Pinpoint the cell where the given text exists, returning its [x, y] midpoint coordinate. 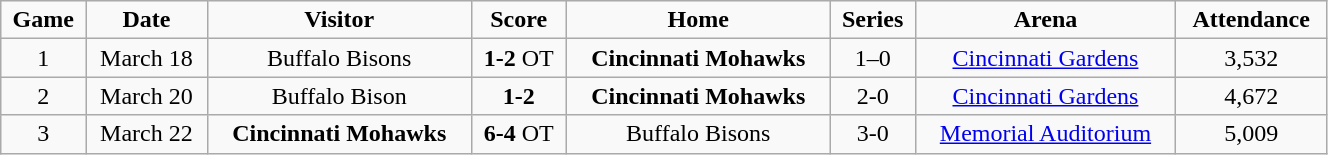
3 [44, 134]
2-0 [872, 96]
4,672 [1252, 96]
Arena [1046, 20]
Buffalo Bison [339, 96]
Series [872, 20]
1-2 OT [518, 58]
1 [44, 58]
March 22 [147, 134]
6-4 OT [518, 134]
5,009 [1252, 134]
1–0 [872, 58]
March 18 [147, 58]
Attendance [1252, 20]
Game [44, 20]
2 [44, 96]
3,532 [1252, 58]
3-0 [872, 134]
Visitor [339, 20]
Score [518, 20]
Memorial Auditorium [1046, 134]
Date [147, 20]
Home [698, 20]
1-2 [518, 96]
March 20 [147, 96]
